Identify which cell holds the provided text, then report its (X, Y) central coordinate. 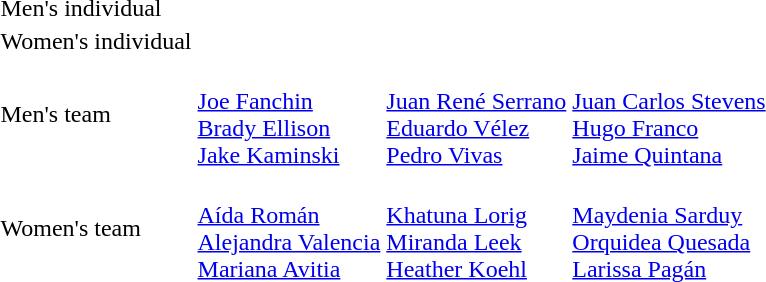
Joe Fanchin Brady Ellison Jake Kaminski (289, 114)
Juan René Serrano Eduardo Vélez Pedro Vivas (476, 114)
